Pinpoint the cell where the given text exists, returning its [X, Y] midpoint coordinate. 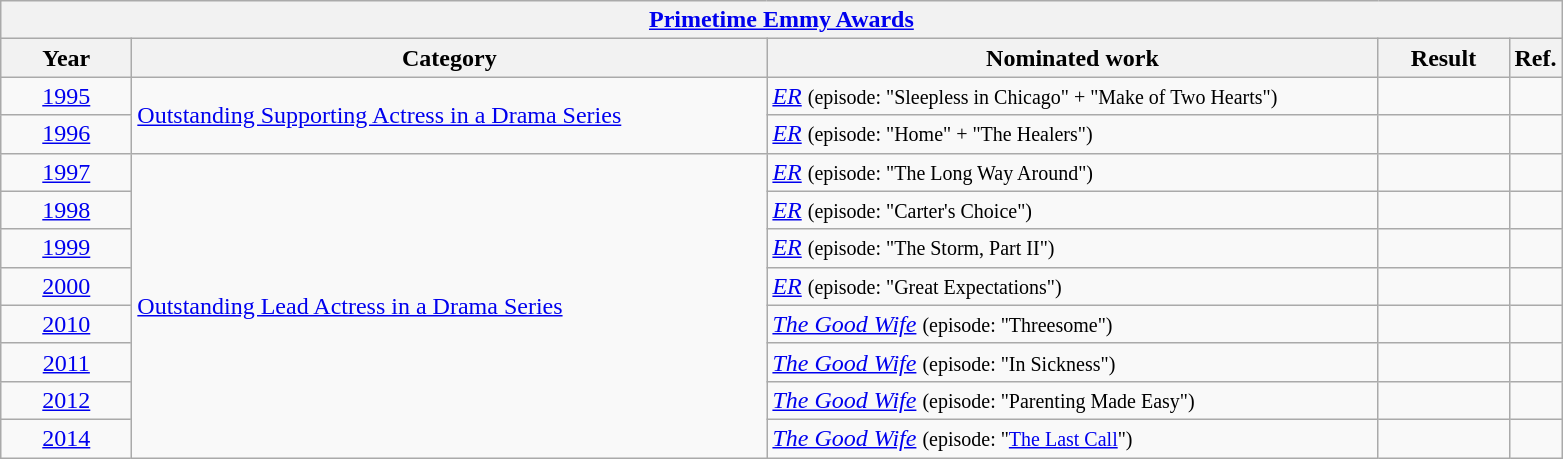
The Good Wife (episode: "Parenting Made Easy") [1072, 400]
2012 [66, 400]
1998 [66, 210]
The Good Wife (episode: "In Sickness") [1072, 362]
2014 [66, 438]
ER (episode: "Sleepless in Chicago" + "Make of Two Hearts") [1072, 96]
2000 [66, 286]
Nominated work [1072, 58]
Ref. [1536, 58]
Year [66, 58]
1996 [66, 134]
Outstanding Lead Actress in a Drama Series [450, 305]
The Good Wife (episode: "Threesome") [1072, 324]
1999 [66, 248]
ER (episode: "The Long Way Around") [1072, 172]
Result [1444, 58]
ER (episode: "Home" + "The Healers") [1072, 134]
2011 [66, 362]
1997 [66, 172]
Outstanding Supporting Actress in a Drama Series [450, 115]
1995 [66, 96]
2010 [66, 324]
Category [450, 58]
Primetime Emmy Awards [782, 20]
ER (episode: "Great Expectations") [1072, 286]
The Good Wife (episode: "The Last Call") [1072, 438]
ER (episode: "Carter's Choice") [1072, 210]
ER (episode: "The Storm, Part II") [1072, 248]
